Find where the given text appears and provide that cell's center as (X, Y) coordinate. 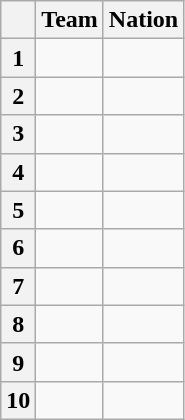
4 (18, 172)
7 (18, 286)
3 (18, 134)
10 (18, 400)
5 (18, 210)
8 (18, 324)
6 (18, 248)
Team (70, 20)
2 (18, 96)
1 (18, 58)
Nation (143, 20)
9 (18, 362)
